Identify which cell holds the provided text, then report its [x, y] central coordinate. 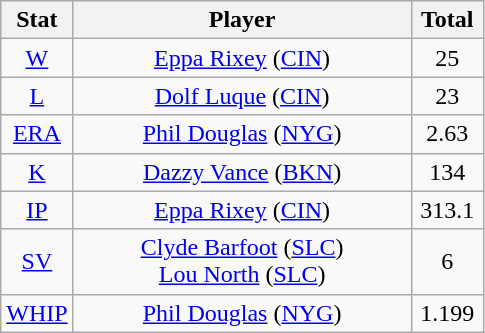
W [37, 58]
Clyde Barfoot (SLC)Lou North (SLC) [242, 262]
1.199 [447, 313]
Player [242, 20]
SV [37, 262]
K [37, 172]
25 [447, 58]
134 [447, 172]
ERA [37, 134]
WHIP [37, 313]
313.1 [447, 210]
L [37, 96]
2.63 [447, 134]
Total [447, 20]
Stat [37, 20]
IP [37, 210]
Dazzy Vance (BKN) [242, 172]
6 [447, 262]
23 [447, 96]
Dolf Luque (CIN) [242, 96]
